For the text-containing cell, return its midpoint in [X, Y] coordinate format. 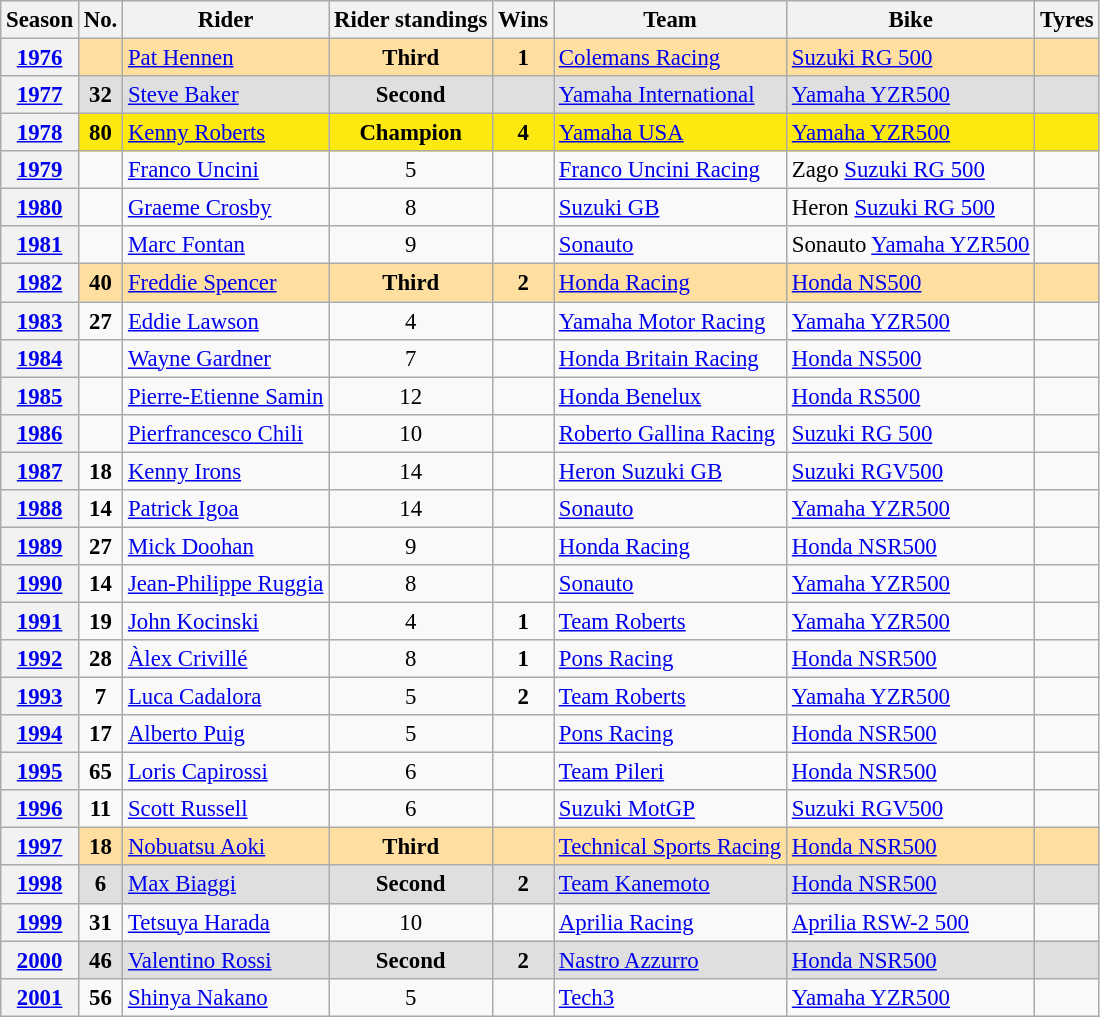
1979 [40, 170]
Rider standings [411, 20]
Luca Cadalora [226, 697]
Honda Benelux [670, 396]
1985 [40, 396]
1983 [40, 321]
1977 [40, 95]
Tech3 [670, 997]
Kenny Roberts [226, 133]
31 [100, 922]
Scott Russell [226, 809]
1982 [40, 283]
1996 [40, 809]
1991 [40, 621]
1998 [40, 885]
1995 [40, 772]
17 [100, 734]
Pierre-Etienne Samin [226, 396]
Franco Uncini [226, 170]
Season [40, 20]
Pierfrancesco Chili [226, 433]
Valentino Rossi [226, 960]
Aprilia Racing [670, 922]
1989 [40, 546]
65 [100, 772]
Team [670, 20]
Wins [524, 20]
Sonauto Yamaha YZR500 [910, 245]
Kenny Irons [226, 471]
Nastro Azzurro [670, 960]
Yamaha International [670, 95]
1997 [40, 847]
Marc Fontan [226, 245]
Bike [910, 20]
Alberto Puig [226, 734]
Shinya Nakano [226, 997]
80 [100, 133]
1993 [40, 697]
Wayne Gardner [226, 358]
1990 [40, 584]
Eddie Lawson [226, 321]
Mick Doohan [226, 546]
1980 [40, 208]
Freddie Spencer [226, 283]
Àlex Crivillé [226, 659]
Champion [411, 133]
1984 [40, 358]
Franco Uncini Racing [670, 170]
40 [100, 283]
Colemans Racing [670, 58]
Loris Capirossi [226, 772]
1978 [40, 133]
1976 [40, 58]
Honda RS500 [910, 396]
1999 [40, 922]
1992 [40, 659]
12 [411, 396]
1986 [40, 433]
2001 [40, 997]
Nobuatsu Aoki [226, 847]
1994 [40, 734]
Team Kanemoto [670, 885]
Yamaha USA [670, 133]
Heron Suzuki GB [670, 471]
Suzuki MotGP [670, 809]
Steve Baker [226, 95]
1988 [40, 509]
1981 [40, 245]
Roberto Gallina Racing [670, 433]
Honda Britain Racing [670, 358]
32 [100, 95]
Rider [226, 20]
Technical Sports Racing [670, 847]
Max Biaggi [226, 885]
John Kocinski [226, 621]
Zago Suzuki RG 500 [910, 170]
Aprilia RSW-2 500 [910, 922]
Patrick Igoa [226, 509]
19 [100, 621]
1987 [40, 471]
Tyres [1067, 20]
Pat Hennen [226, 58]
Heron Suzuki RG 500 [910, 208]
46 [100, 960]
Graeme Crosby [226, 208]
Yamaha Motor Racing [670, 321]
Tetsuya Harada [226, 922]
No. [100, 20]
56 [100, 997]
Jean-Philippe Ruggia [226, 584]
2000 [40, 960]
Suzuki GB [670, 208]
11 [100, 809]
28 [100, 659]
Team Pileri [670, 772]
